Find where the given text appears and provide that cell's center as [X, Y] coordinate. 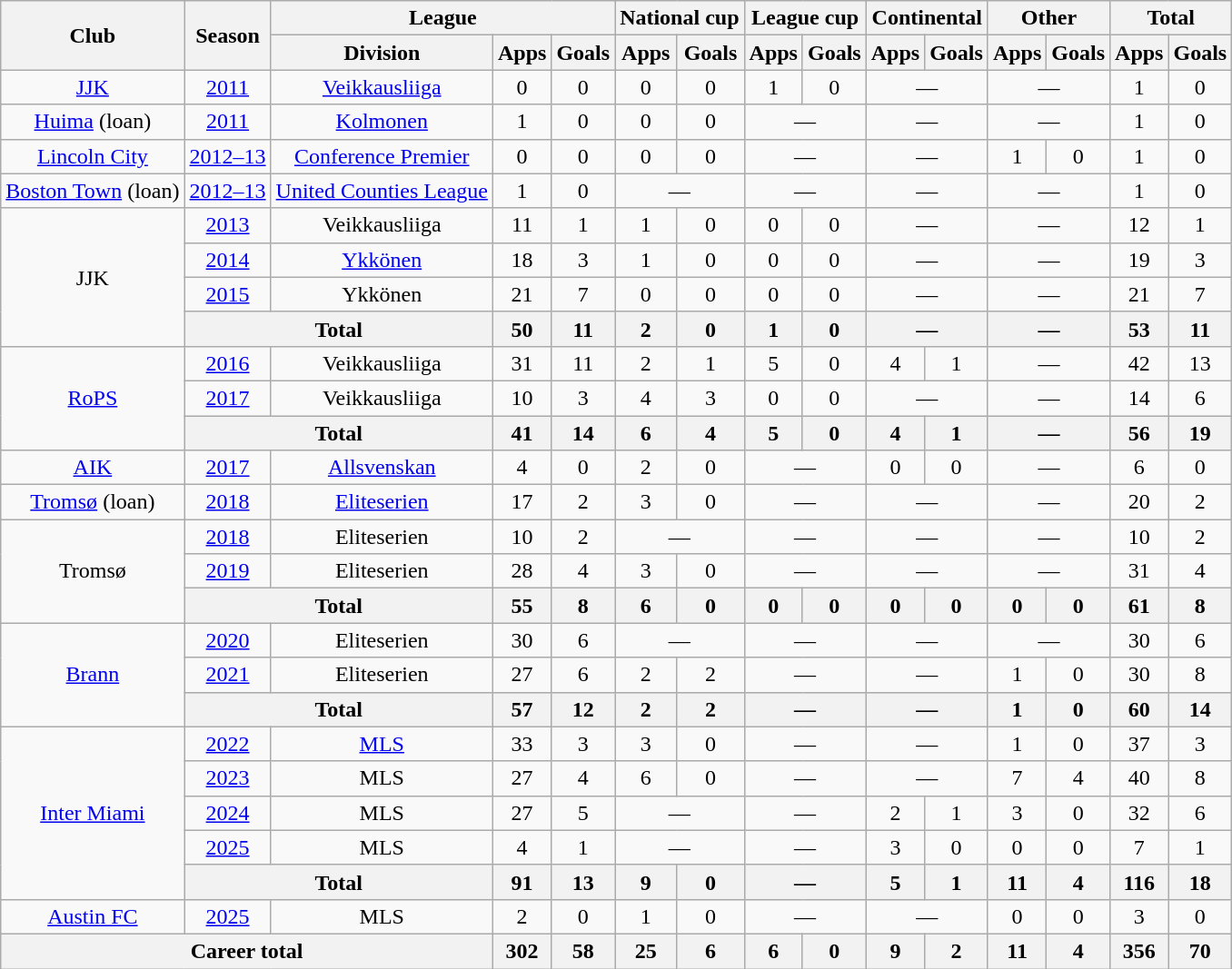
Club [93, 35]
33 [522, 744]
57 [522, 709]
2016 [227, 363]
League cup [805, 18]
2015 [227, 294]
2014 [227, 260]
37 [1139, 744]
Career total [247, 951]
20 [1139, 502]
40 [1139, 778]
Kolmonen [382, 122]
Continental [927, 18]
2023 [227, 778]
61 [1139, 606]
58 [583, 951]
Inter Miami [93, 813]
70 [1200, 951]
2024 [227, 813]
41 [522, 433]
Tromsø [93, 571]
League [443, 18]
91 [522, 882]
55 [522, 606]
Allsvenskan [382, 468]
National cup [680, 18]
Austin FC [93, 916]
2020 [227, 640]
Tromsø (loan) [93, 502]
25 [646, 951]
United Counties League [382, 191]
Lincoln City [93, 156]
RoPS [93, 398]
Conference Premier [382, 156]
2021 [227, 675]
Huima (loan) [93, 122]
302 [522, 951]
2019 [227, 571]
2013 [227, 225]
116 [1139, 882]
42 [1139, 363]
Division [382, 53]
Brann [93, 675]
356 [1139, 951]
32 [1139, 813]
50 [522, 329]
AIK [93, 468]
17 [522, 502]
Boston Town (loan) [93, 191]
Season [227, 35]
Other [1048, 18]
56 [1139, 433]
28 [522, 571]
53 [1139, 329]
2022 [227, 744]
60 [1139, 709]
